Return [x, y] of the center of cell containing provided text 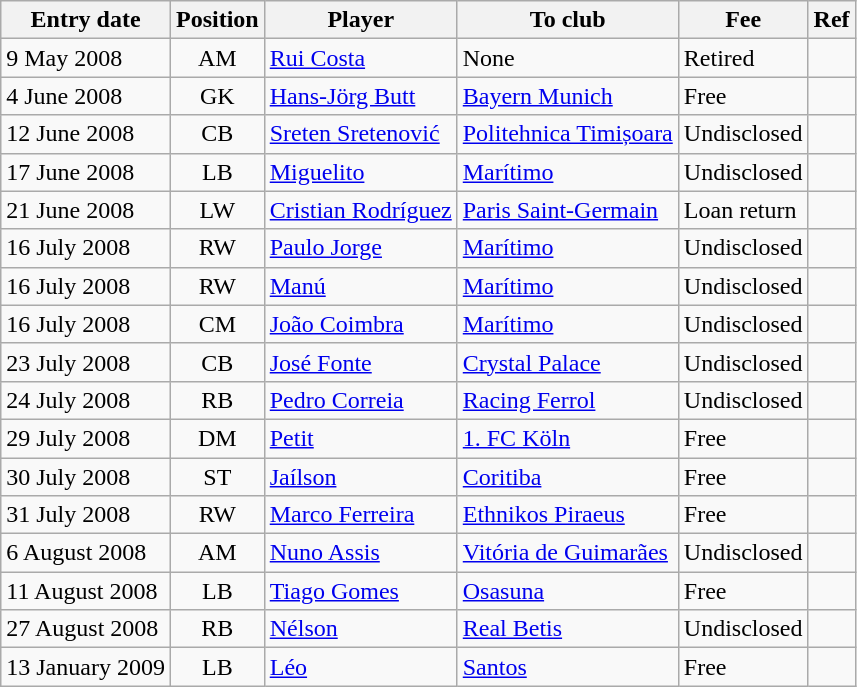
DM [217, 438]
31 July 2008 [86, 515]
To club [568, 20]
1. FC Köln [568, 438]
6 August 2008 [86, 553]
23 July 2008 [86, 362]
Crystal Palace [568, 362]
12 June 2008 [86, 134]
Vitória de Guimarães [568, 553]
Paulo Jorge [360, 248]
13 January 2009 [86, 667]
João Coimbra [360, 324]
Politehnica Timișoara [568, 134]
ST [217, 477]
Manú [360, 286]
LW [217, 210]
Miguelito [360, 172]
Racing Ferrol [568, 400]
21 June 2008 [86, 210]
Nuno Assis [360, 553]
Marco Ferreira [360, 515]
Jaílson [360, 477]
Real Betis [568, 629]
Tiago Gomes [360, 591]
Hans-Jörg Butt [360, 96]
Loan return [743, 210]
Cristian Rodríguez [360, 210]
Santos [568, 667]
24 July 2008 [86, 400]
Rui Costa [360, 58]
Player [360, 20]
11 August 2008 [86, 591]
Pedro Correia [360, 400]
Petit [360, 438]
Ref [832, 20]
Fee [743, 20]
4 June 2008 [86, 96]
27 August 2008 [86, 629]
José Fonte [360, 362]
29 July 2008 [86, 438]
Bayern Munich [568, 96]
Osasuna [568, 591]
Retired [743, 58]
Paris Saint-Germain [568, 210]
Position [217, 20]
Entry date [86, 20]
Coritiba [568, 477]
17 June 2008 [86, 172]
Ethnikos Piraeus [568, 515]
Sreten Sretenović [360, 134]
9 May 2008 [86, 58]
GK [217, 96]
Léo [360, 667]
Nélson [360, 629]
CM [217, 324]
None [568, 58]
30 July 2008 [86, 477]
